Provide the [x, y] coordinate of the cell's center where the given text is located.  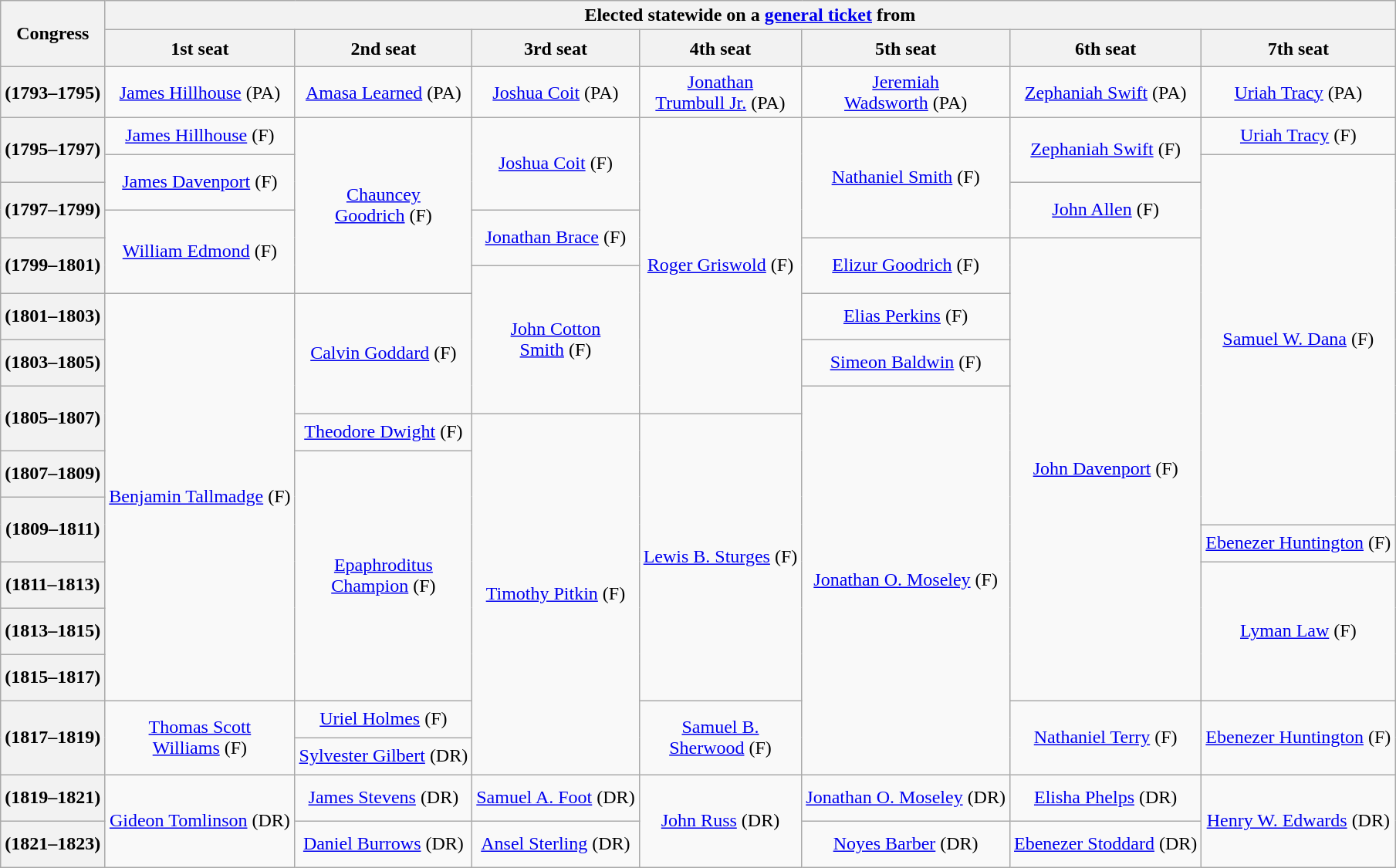
Henry W. Edwards (DR) [1298, 821]
Elias Perkins (F) [906, 316]
7th seat [1298, 49]
JonathanTrumbull Jr. (PA) [721, 93]
John Russ (DR) [721, 821]
James Hillhouse (PA) [200, 93]
ChaunceyGoodrich (F) [384, 205]
Elisha Phelps (DR) [1105, 798]
John Allen (F) [1105, 210]
John Davenport (F) [1105, 469]
Ebenezer Stoddard (DR) [1105, 844]
Jonathan O. Moseley (F) [906, 580]
Elected statewide on a general ticket from [750, 15]
Uriel Holmes (F) [384, 719]
(1819–1821) [52, 798]
Lyman Law (F) [1298, 631]
Nathaniel Terry (F) [1105, 738]
Thomas ScottWilliams (F) [200, 738]
Ansel Sterling (DR) [556, 844]
William Edmond (F) [200, 252]
(1803–1805) [52, 363]
(1797–1799) [52, 210]
Elizur Goodrich (F) [906, 265]
Sylvester Gilbert (DR) [384, 756]
3rd seat [556, 49]
Uriah Tracy (F) [1298, 136]
(1817–1819) [52, 738]
(1795–1797) [52, 150]
(1799–1801) [52, 265]
Lewis B. Sturges (F) [721, 557]
(1801–1803) [52, 316]
Daniel Burrows (DR) [384, 844]
Congress [52, 34]
Zephaniah Swift (PA) [1105, 93]
Calvin Goddard (F) [384, 353]
Theodore Dwight (F) [384, 432]
1st seat [200, 49]
Gideon Tomlinson (DR) [200, 821]
Timothy Pitkin (F) [556, 594]
James Davenport (F) [200, 182]
(1807–1809) [52, 474]
Samuel B.Sherwood (F) [721, 738]
Joshua Coit (PA) [556, 93]
Uriah Tracy (PA) [1298, 93]
Joshua Coit (F) [556, 164]
Simeon Baldwin (F) [906, 363]
4th seat [721, 49]
Benjamin Tallmadge (F) [200, 497]
Zephaniah Swift (F) [1105, 150]
JeremiahWadsworth (PA) [906, 93]
2nd seat [384, 49]
Amasa Learned (PA) [384, 93]
(1793–1795) [52, 93]
(1815–1817) [52, 677]
Samuel W. Dana (F) [1298, 339]
Roger Griswold (F) [721, 265]
EpaphroditusChampion (F) [384, 576]
Nathaniel Smith (F) [906, 177]
5th seat [906, 49]
Noyes Barber (DR) [906, 844]
John CottonSmith (F) [556, 339]
(1813–1815) [52, 631]
(1805–1807) [52, 418]
Jonathan O. Moseley (DR) [906, 798]
Jonathan Brace (F) [556, 238]
(1821–1823) [52, 844]
James Hillhouse (F) [200, 136]
Samuel A. Foot (DR) [556, 798]
James Stevens (DR) [384, 798]
(1811–1813) [52, 585]
6th seat [1105, 49]
(1809–1811) [52, 529]
